Provide the [x, y] coordinate of the cell's center where the given text is located.  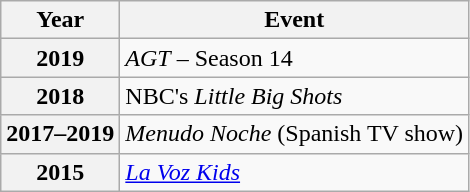
2018 [60, 96]
NBC's Little Big Shots [294, 96]
2015 [60, 172]
AGT – Season 14 [294, 58]
Year [60, 20]
2019 [60, 58]
Event [294, 20]
Menudo Noche (Spanish TV show) [294, 134]
La Voz Kids [294, 172]
2017–2019 [60, 134]
